Identify which cell holds the provided text, then report its (x, y) central coordinate. 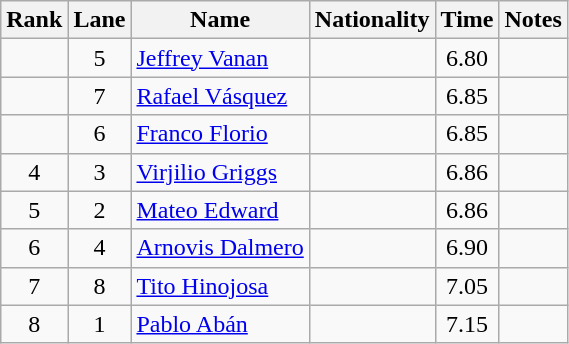
7.15 (467, 324)
Arnovis Dalmero (220, 248)
Nationality (372, 20)
3 (100, 172)
Jeffrey Vanan (220, 58)
6.80 (467, 58)
Tito Hinojosa (220, 286)
Mateo Edward (220, 210)
6.90 (467, 248)
Franco Florio (220, 134)
Time (467, 20)
7.05 (467, 286)
Name (220, 20)
Rank (34, 20)
Virjilio Griggs (220, 172)
Notes (533, 20)
2 (100, 210)
1 (100, 324)
Lane (100, 20)
Pablo Abán (220, 324)
Rafael Vásquez (220, 96)
